Search for the cell housing the specified text and yield its (x, y) center coordinate. 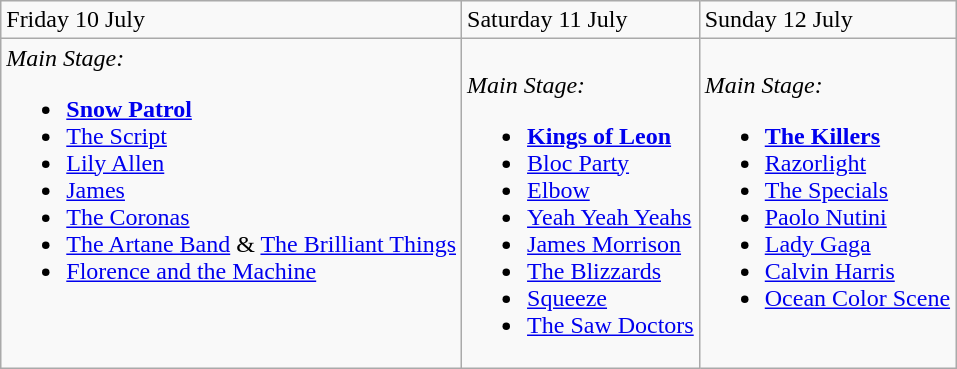
Main Stage:The KillersRazorlightThe SpecialsPaolo NutiniLady GagaCalvin HarrisOcean Color Scene (827, 204)
Friday 10 July (232, 20)
Sunday 12 July (827, 20)
Saturday 11 July (581, 20)
Main Stage:Kings of LeonBloc PartyElbowYeah Yeah YeahsJames MorrisonThe BlizzardsSqueezeThe Saw Doctors (581, 204)
Main Stage:Snow PatrolThe ScriptLily AllenJamesThe CoronasThe Artane Band & The Brilliant ThingsFlorence and the Machine (232, 204)
